Return the [X, Y] coordinate for the center point of the cell that contains the specified text.  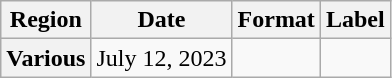
Format [276, 20]
Various [46, 58]
Region [46, 20]
July 12, 2023 [162, 58]
Date [162, 20]
Label [355, 20]
